Pinpoint the cell where the given text exists, returning its [x, y] midpoint coordinate. 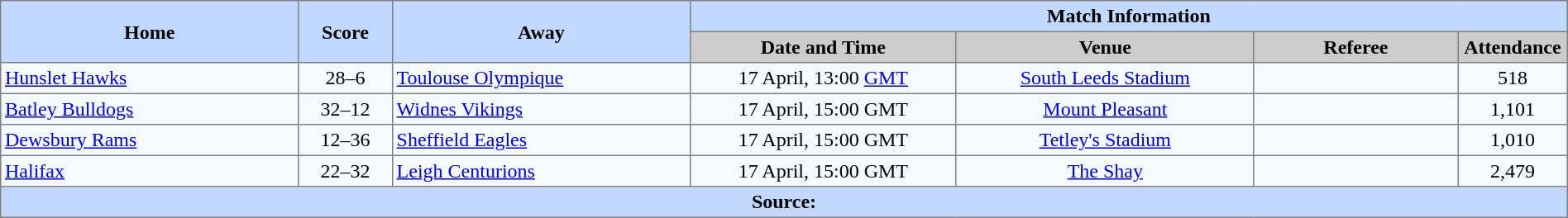
Hunslet Hawks [150, 78]
Sheffield Eagles [541, 140]
1,010 [1513, 140]
17 April, 13:00 GMT [823, 78]
Toulouse Olympique [541, 78]
1,101 [1513, 109]
518 [1513, 78]
The Shay [1105, 171]
32–12 [346, 109]
Dewsbury Rams [150, 140]
Batley Bulldogs [150, 109]
22–32 [346, 171]
Leigh Centurions [541, 171]
Source: [784, 202]
Attendance [1513, 47]
28–6 [346, 78]
Venue [1105, 47]
Mount Pleasant [1105, 109]
Home [150, 31]
Date and Time [823, 47]
Score [346, 31]
2,479 [1513, 171]
Referee [1355, 47]
Away [541, 31]
Tetley's Stadium [1105, 140]
12–36 [346, 140]
Match Information [1128, 17]
South Leeds Stadium [1105, 78]
Widnes Vikings [541, 109]
Halifax [150, 171]
